Pinpoint the cell where the given text exists, returning its [X, Y] midpoint coordinate. 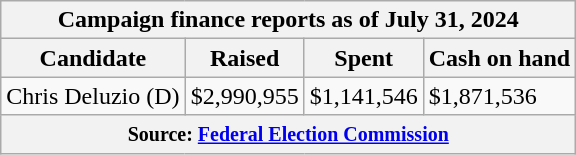
Campaign finance reports as of July 31, 2024 [288, 20]
Cash on hand [499, 58]
Source: Federal Election Commission [288, 134]
Spent [364, 58]
Raised [244, 58]
$2,990,955 [244, 96]
Candidate [93, 58]
$1,871,536 [499, 96]
Chris Deluzio (D) [93, 96]
$1,141,546 [364, 96]
